Pinpoint the cell where the given text exists, returning its [X, Y] midpoint coordinate. 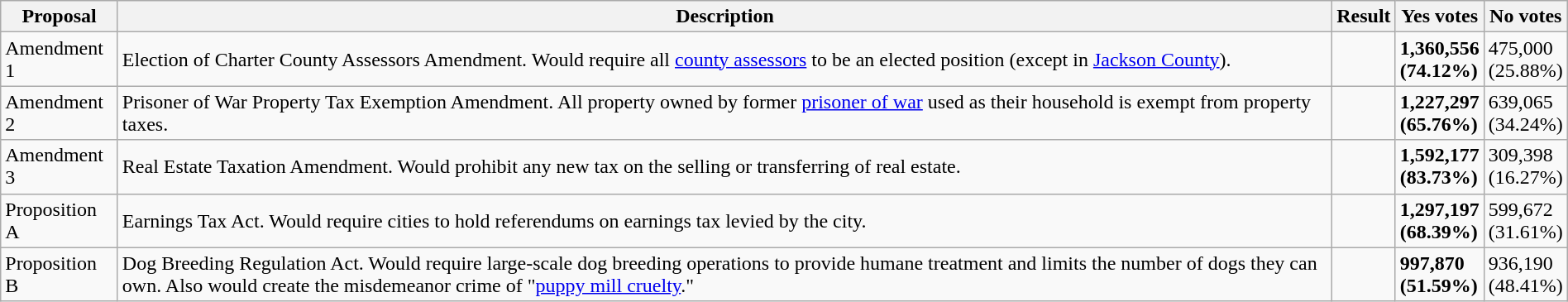
1,360,556(74.12%) [1439, 60]
936,190(48.41%) [1525, 275]
Amendment 1 [60, 60]
Yes votes [1439, 17]
Amendment 3 [60, 167]
Description [724, 17]
Proposition B [60, 275]
1,297,197(68.39%) [1439, 220]
1,227,297(65.76%) [1439, 113]
Earnings Tax Act. Would require cities to hold referendums on earnings tax levied by the city. [724, 220]
475,000(25.88%) [1525, 60]
No votes [1525, 17]
Proposal [60, 17]
599,672(31.61%) [1525, 220]
639,065(34.24%) [1525, 113]
Proposition A [60, 220]
309,398(16.27%) [1525, 167]
1,592,177(83.73%) [1439, 167]
Result [1364, 17]
Election of Charter County Assessors Amendment. Would require all county assessors to be an elected position (except in Jackson County). [724, 60]
997,870(51.59%) [1439, 275]
Real Estate Taxation Amendment. Would prohibit any new tax on the selling or transferring of real estate. [724, 167]
Prisoner of War Property Tax Exemption Amendment. All property owned by former prisoner of war used as their household is exempt from property taxes. [724, 113]
Amendment 2 [60, 113]
